Locate the cell with the specified text and output its (X, Y) center coordinate. 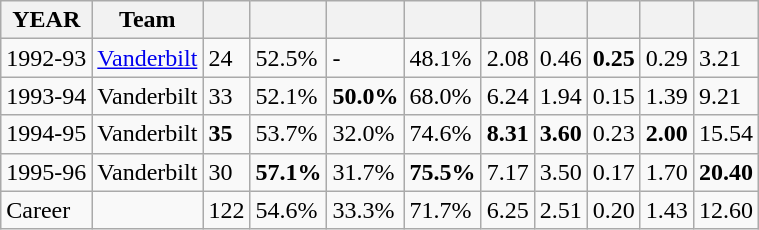
1.94 (560, 96)
0.23 (614, 134)
31.7% (366, 172)
1994-95 (46, 134)
6.25 (508, 210)
0.29 (666, 58)
52.5% (288, 58)
1992-93 (46, 58)
12.60 (726, 210)
32.0% (366, 134)
57.1% (288, 172)
74.6% (442, 134)
24 (226, 58)
Team (148, 20)
2.51 (560, 210)
YEAR (46, 20)
54.6% (288, 210)
8.31 (508, 134)
1.70 (666, 172)
0.25 (614, 58)
122 (226, 210)
53.7% (288, 134)
48.1% (442, 58)
- (366, 58)
1995-96 (46, 172)
3.21 (726, 58)
33 (226, 96)
0.17 (614, 172)
7.17 (508, 172)
33.3% (366, 210)
15.54 (726, 134)
0.15 (614, 96)
35 (226, 134)
50.0% (366, 96)
68.0% (442, 96)
1993-94 (46, 96)
75.5% (442, 172)
3.50 (560, 172)
9.21 (726, 96)
20.40 (726, 172)
52.1% (288, 96)
0.20 (614, 210)
2.00 (666, 134)
2.08 (508, 58)
71.7% (442, 210)
1.39 (666, 96)
0.46 (560, 58)
1.43 (666, 210)
3.60 (560, 134)
6.24 (508, 96)
Career (46, 210)
30 (226, 172)
